From the cell containing the given text, extract its center point as [X, Y] coordinate. 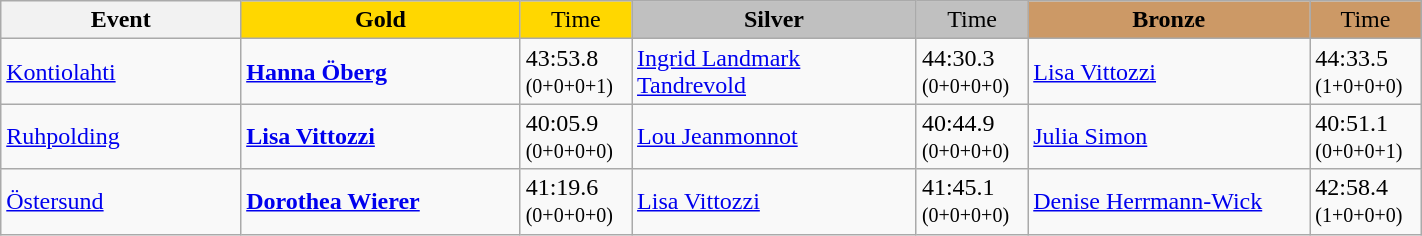
41:19.6(0+0+0+0) [576, 202]
40:51.1(0+0+0+1) [1366, 136]
Gold [380, 20]
44:33.5 (1+0+0+0) [1366, 72]
Silver [774, 20]
Kontiolahti [121, 72]
Östersund [121, 202]
Ingrid Landmark Tandrevold [774, 72]
Julia Simon [1169, 136]
Dorothea Wierer [380, 202]
Lou Jeanmonnot [774, 136]
40:44.9(0+0+0+0) [972, 136]
Denise Herrmann-Wick [1169, 202]
41:45.1(0+0+0+0) [972, 202]
42:58.4(1+0+0+0) [1366, 202]
Event [121, 20]
44:30.3 (0+0+0+0) [972, 72]
43:53.8 (0+0+0+1) [576, 72]
Bronze [1169, 20]
Ruhpolding [121, 136]
40:05.9(0+0+0+0) [576, 136]
Hanna Öberg [380, 72]
